Provide the (X, Y) coordinate of the cell's center where the given text is located.  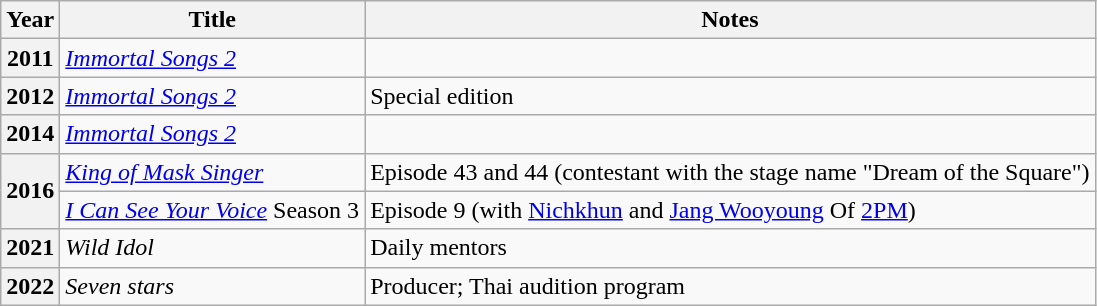
Producer; Thai audition program (730, 286)
Title (212, 20)
Seven stars (212, 286)
Episode 9 (with Nichkhun and Jang Wooyoung Of 2PM) (730, 210)
I Can See Your Voice Season 3 (212, 210)
Special edition (730, 96)
Episode 43 and 44 (contestant with the stage name "Dream of the Square") (730, 172)
2016 (30, 191)
2011 (30, 58)
Notes (730, 20)
2012 (30, 96)
2014 (30, 134)
Wild Idol (212, 248)
Year (30, 20)
Daily mentors (730, 248)
King of Mask Singer (212, 172)
2021 (30, 248)
2022 (30, 286)
